Pinpoint the cell where the given text exists, returning its [X, Y] midpoint coordinate. 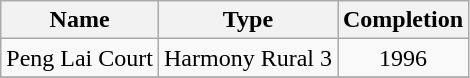
Completion [404, 20]
Type [248, 20]
1996 [404, 58]
Harmony Rural 3 [248, 58]
Name [80, 20]
Peng Lai Court [80, 58]
